From the cell containing the given text, extract its center point as (X, Y) coordinate. 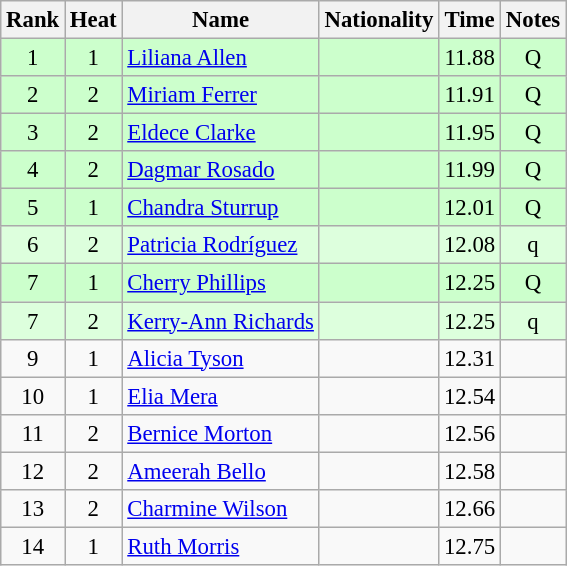
12.56 (470, 433)
12.66 (470, 509)
Chandra Sturrup (220, 208)
Miriam Ferrer (220, 95)
Kerry-Ann Richards (220, 321)
12.54 (470, 396)
11.88 (470, 58)
Bernice Morton (220, 433)
Alicia Tyson (220, 358)
11.99 (470, 170)
14 (33, 546)
Name (220, 20)
12.08 (470, 245)
Cherry Phillips (220, 283)
Time (470, 20)
12.75 (470, 546)
9 (33, 358)
4 (33, 170)
12.58 (470, 471)
6 (33, 245)
12.31 (470, 358)
11 (33, 433)
11.91 (470, 95)
3 (33, 133)
12.01 (470, 208)
11.95 (470, 133)
13 (33, 509)
Patricia Rodríguez (220, 245)
5 (33, 208)
Ruth Morris (220, 546)
10 (33, 396)
Dagmar Rosado (220, 170)
Liliana Allen (220, 58)
Rank (33, 20)
12 (33, 471)
Eldece Clarke (220, 133)
Notes (534, 20)
Charmine Wilson (220, 509)
Elia Mera (220, 396)
Heat (94, 20)
Ameerah Bello (220, 471)
Nationality (378, 20)
